Detect which cell encompasses the target text, then output its [X, Y] center coordinate. 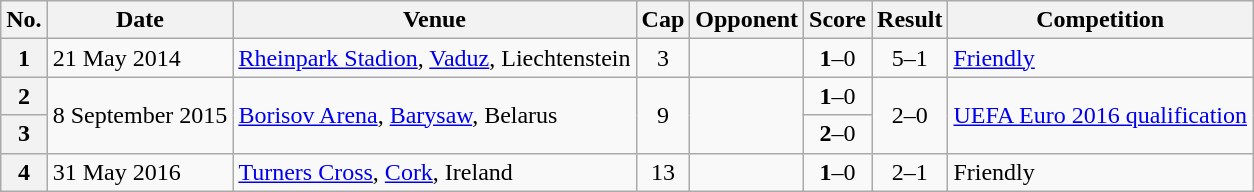
9 [663, 115]
2–1 [910, 172]
1 [24, 58]
Result [910, 20]
Rheinpark Stadion, Vaduz, Liechtenstein [434, 58]
Venue [434, 20]
2 [24, 96]
13 [663, 172]
21 May 2014 [140, 58]
4 [24, 172]
Score [838, 20]
31 May 2016 [140, 172]
Competition [1100, 20]
Opponent [747, 20]
5–1 [910, 58]
No. [24, 20]
Turners Cross, Cork, Ireland [434, 172]
UEFA Euro 2016 qualification [1100, 115]
Cap [663, 20]
8 September 2015 [140, 115]
Date [140, 20]
Borisov Arena, Barysaw, Belarus [434, 115]
